Detect which cell encompasses the target text, then output its [x, y] center coordinate. 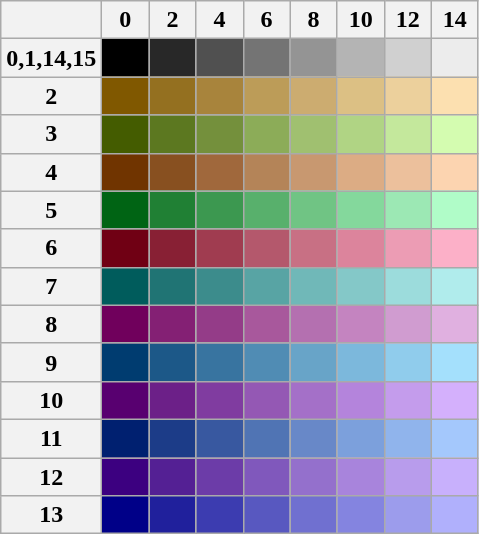
11 [52, 438]
14 [454, 20]
5 [52, 210]
3 [52, 134]
9 [52, 362]
0 [126, 20]
0,1,14,15 [52, 58]
7 [52, 286]
13 [52, 515]
